Detect which cell encompasses the target text, then output its (X, Y) center coordinate. 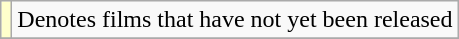
Denotes films that have not yet been released (235, 20)
